Return (x, y) of the center of cell containing provided text 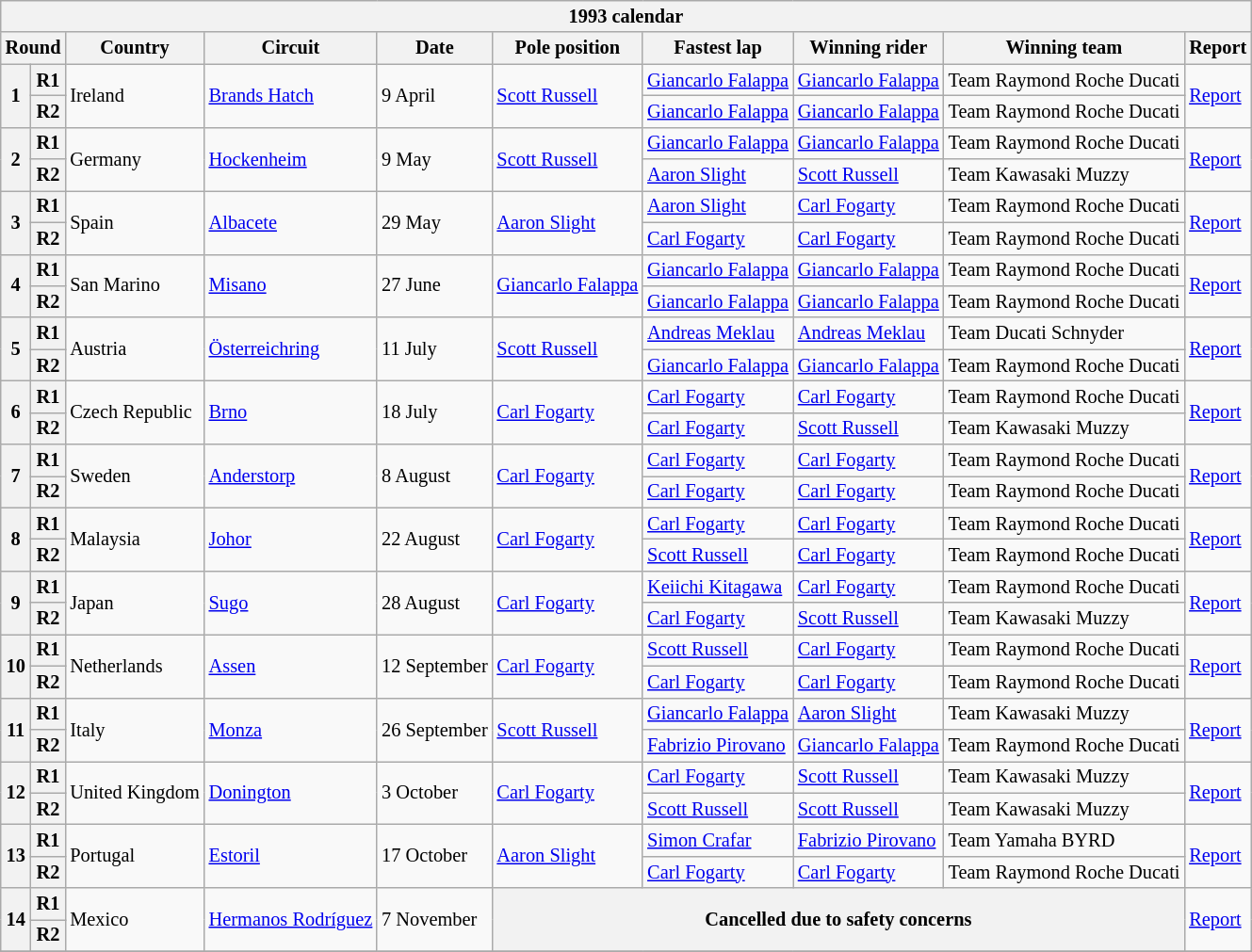
Ireland (134, 96)
Austria (134, 348)
Netherlands (134, 665)
Anderstorp (291, 476)
18 July (434, 412)
Monza (291, 729)
3 (16, 222)
9 April (434, 96)
5 (16, 348)
Portugal (134, 855)
Misano (291, 286)
27 June (434, 286)
4 (16, 286)
8 August (434, 476)
9 (16, 603)
Österreichring (291, 348)
Albacete (291, 222)
Johor (291, 539)
San Marino (134, 286)
7 November (434, 919)
6 (16, 412)
Czech Republic (134, 412)
14 (16, 919)
12 September (434, 665)
29 May (434, 222)
22 August (434, 539)
Hockenheim (291, 158)
Japan (134, 603)
Spain (134, 222)
Hermanos Rodríguez (291, 919)
Team Ducati Schnyder (1065, 333)
12 (16, 793)
Circuit (291, 48)
United Kingdom (134, 793)
Keiichi Kitagawa (718, 587)
Assen (291, 665)
11 July (434, 348)
10 (16, 665)
2 (16, 158)
Round (34, 48)
28 August (434, 603)
Pole position (568, 48)
Fastest lap (718, 48)
Estoril (291, 855)
1993 calendar (626, 16)
9 May (434, 158)
Winning team (1065, 48)
Cancelled due to safety concerns (838, 919)
Sweden (134, 476)
Donington (291, 793)
Country (134, 48)
Brno (291, 412)
13 (16, 855)
8 (16, 539)
Mexico (134, 919)
Sugo (291, 603)
3 October (434, 793)
Team Yamaha BYRD (1065, 840)
Date (434, 48)
Winning rider (869, 48)
Simon Crafar (718, 840)
11 (16, 729)
Germany (134, 158)
Malaysia (134, 539)
17 October (434, 855)
Brands Hatch (291, 96)
1 (16, 96)
7 (16, 476)
Italy (134, 729)
26 September (434, 729)
